For the text-containing cell, return its midpoint in [x, y] coordinate format. 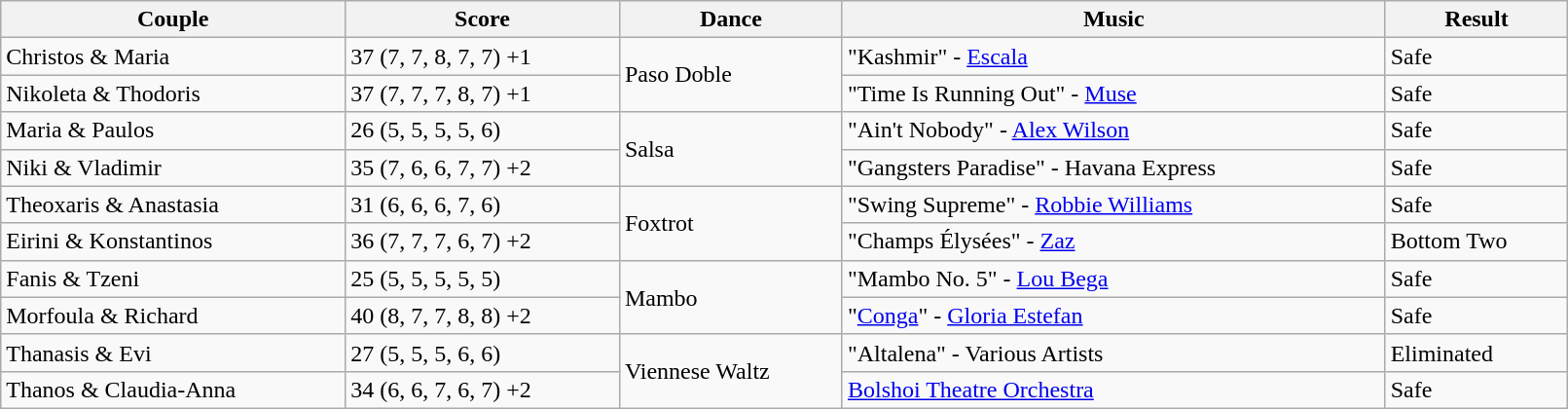
"Ain't Nobody" - Alex Wilson [1113, 130]
"Gangsters Paradise" - Havana Express [1113, 167]
35 (7, 6, 6, 7, 7) +2 [483, 167]
"Swing Supreme" - Robbie Williams [1113, 204]
25 (5, 5, 5, 5, 5) [483, 279]
"Altalena" - Various Artists [1113, 353]
Result [1477, 19]
"Mambo No. 5" - Lou Bega [1113, 279]
Niki & Vladimir [173, 167]
26 (5, 5, 5, 5, 6) [483, 130]
Bolshoi Theatre Orchestra [1113, 390]
"Time Is Running Out" - Muse [1113, 93]
Maria & Paulos [173, 130]
36 (7, 7, 7, 6, 7) +2 [483, 242]
Morfoula & Richard [173, 316]
Theoxaris & Anastasia [173, 204]
Nikoleta & Thodoris [173, 93]
"Conga" - Gloria Estefan [1113, 316]
Bottom Two [1477, 242]
Foxtrot [730, 223]
Music [1113, 19]
27 (5, 5, 5, 6, 6) [483, 353]
Fanis & Tzeni [173, 279]
Salsa [730, 149]
31 (6, 6, 6, 7, 6) [483, 204]
Mambo [730, 297]
Score [483, 19]
Thanasis & Evi [173, 353]
Eirini & Konstantinos [173, 242]
"Kashmir" - Escala [1113, 56]
Thanos & Claudia-Anna [173, 390]
Couple [173, 19]
40 (8, 7, 7, 8, 8) +2 [483, 316]
Paso Doble [730, 75]
Viennese Waltz [730, 371]
Eliminated [1477, 353]
37 (7, 7, 8, 7, 7) +1 [483, 56]
37 (7, 7, 7, 8, 7) +1 [483, 93]
"Champs Élysées" - Zaz [1113, 242]
34 (6, 6, 7, 6, 7) +2 [483, 390]
Christos & Maria [173, 56]
Dance [730, 19]
